Determine the (X, Y) coordinate at the center of the cell enclosing the given text.  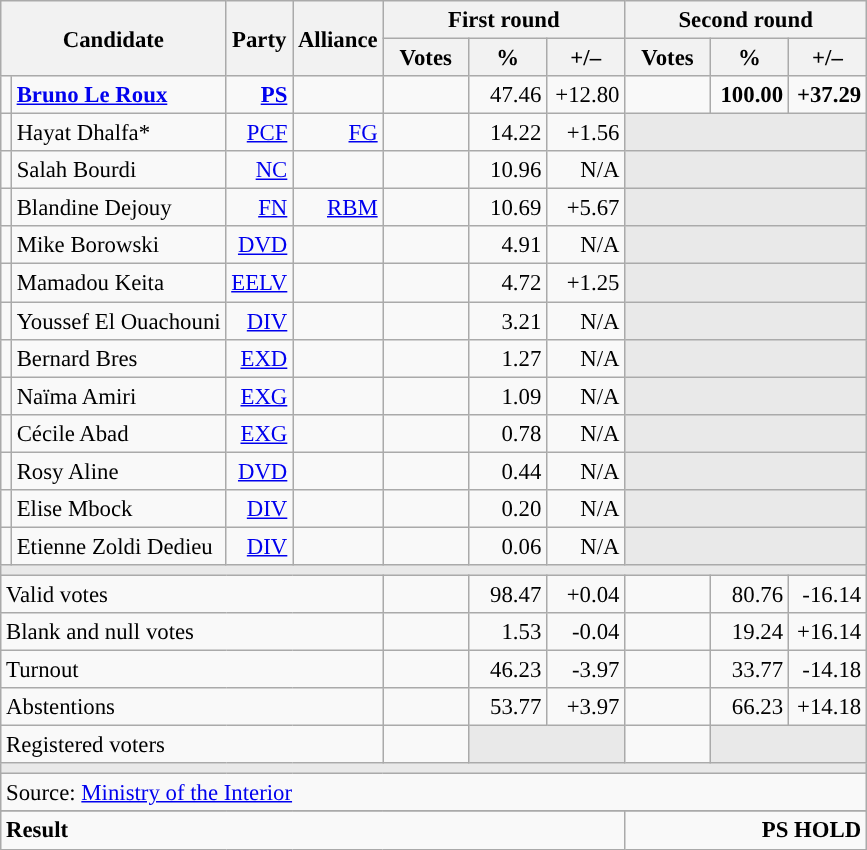
Blank and null votes (192, 632)
0.20 (508, 509)
98.47 (508, 594)
10.69 (508, 208)
+3.97 (586, 707)
46.23 (508, 670)
FG (338, 133)
Valid votes (192, 594)
Mike Borowski (118, 245)
14.22 (508, 133)
19.24 (749, 632)
Bernard Bres (118, 358)
Elise Mbock (118, 509)
47.46 (508, 95)
PS HOLD (746, 831)
NC (260, 170)
EELV (260, 283)
PCF (260, 133)
Bruno Le Roux (118, 95)
Abstentions (192, 707)
3.21 (508, 321)
PS (260, 95)
Registered voters (192, 745)
Rosy Aline (118, 471)
+1.25 (586, 283)
53.77 (508, 707)
1.27 (508, 358)
Result (313, 831)
33.77 (749, 670)
-16.14 (827, 594)
Second round (746, 20)
EXD (260, 358)
100.00 (749, 95)
Mamadou Keita (118, 283)
10.96 (508, 170)
-14.18 (827, 670)
+0.04 (586, 594)
-3.97 (586, 670)
Youssef El Ouachouni (118, 321)
1.09 (508, 396)
Party (260, 38)
+14.18 (827, 707)
Salah Bourdi (118, 170)
0.78 (508, 433)
RBM (338, 208)
Etienne Zoldi Dedieu (118, 546)
+12.80 (586, 95)
Hayat Dhalfa* (118, 133)
66.23 (749, 707)
80.76 (749, 594)
4.91 (508, 245)
+37.29 (827, 95)
+16.14 (827, 632)
4.72 (508, 283)
FN (260, 208)
Source: Ministry of the Interior (434, 793)
+5.67 (586, 208)
Blandine Dejouy (118, 208)
Alliance (338, 38)
+1.56 (586, 133)
Turnout (192, 670)
Cécile Abad (118, 433)
Naïma Amiri (118, 396)
-0.04 (586, 632)
0.06 (508, 546)
0.44 (508, 471)
Candidate (114, 38)
1.53 (508, 632)
First round (504, 20)
